Return [X, Y] of the center of cell containing provided text 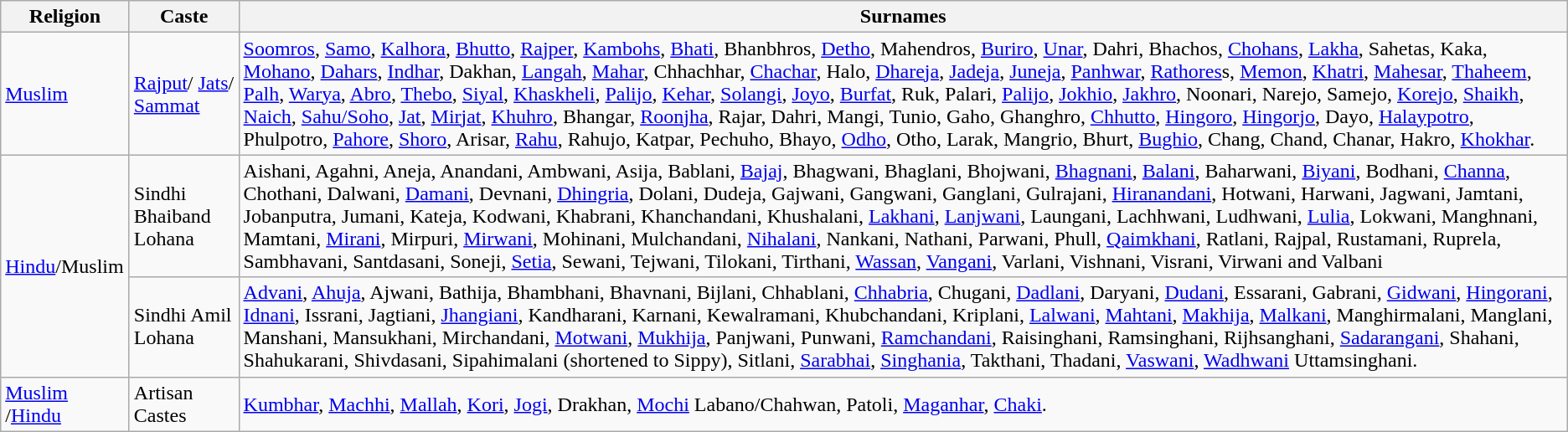
Religion [65, 17]
Sindhi Amil Lohana [184, 327]
Kumbhar, Machhi, Mallah, Kori, Jogi, Drakhan, Mochi Labano/Chahwan, Patoli, Maganhar, Chaki. [903, 404]
Caste [184, 17]
Sindhi Bhaiband Lohana [184, 216]
Muslim /Hindu [65, 404]
Surnames [903, 17]
Rajput/ Jats/ Sammat [184, 94]
ArtisanCastes [184, 404]
Hindu/Muslim [65, 266]
Muslim [65, 94]
